Output the (X, Y) coordinate of the center of the cell containing the given text.  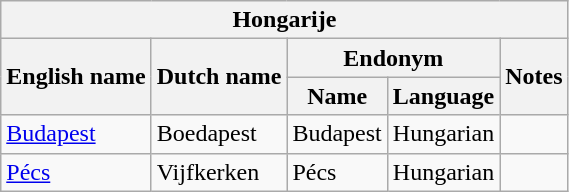
English name (76, 77)
Endonym (394, 58)
Name (337, 96)
Boedapest (219, 134)
Notes (534, 77)
Hongarije (284, 20)
Dutch name (219, 77)
Language (443, 96)
Vijfkerken (219, 172)
